Detect which cell encompasses the target text, then output its [x, y] center coordinate. 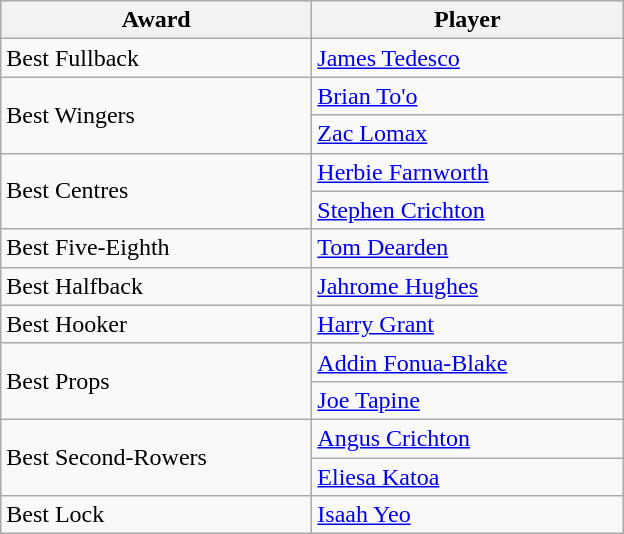
Stephen Crichton [468, 210]
James Tedesco [468, 58]
Eliesa Katoa [468, 477]
Best Hooker [156, 324]
Award [156, 20]
Isaah Yeo [468, 515]
Joe Tapine [468, 400]
Best Props [156, 381]
Best Fullback [156, 58]
Best Five-Eighth [156, 248]
Best Wingers [156, 115]
Tom Dearden [468, 248]
Player [468, 20]
Harry Grant [468, 324]
Addin Fonua-Blake [468, 362]
Best Lock [156, 515]
Zac Lomax [468, 134]
Jahrome Hughes [468, 286]
Best Second-Rowers [156, 457]
Brian To'o [468, 96]
Herbie Farnworth [468, 172]
Angus Crichton [468, 438]
Best Halfback [156, 286]
Best Centres [156, 191]
